Search for the cell housing the specified text and yield its [X, Y] center coordinate. 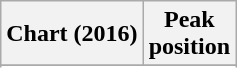
Chart (2016) [72, 34]
Peakposition [189, 34]
